Search for the cell housing the specified text and yield its (X, Y) center coordinate. 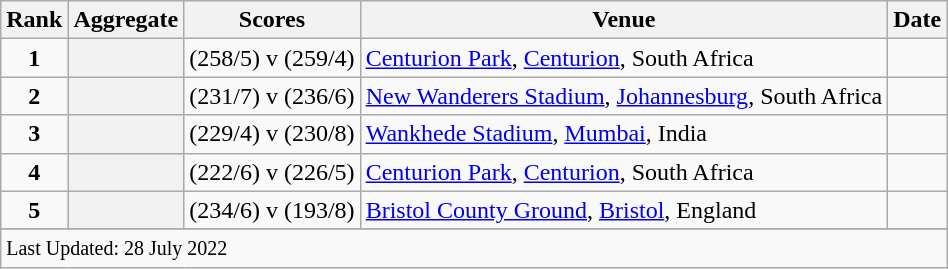
1 (34, 58)
4 (34, 172)
(231/7) v (236/6) (272, 96)
(258/5) v (259/4) (272, 58)
(234/6) v (193/8) (272, 210)
Venue (624, 20)
2 (34, 96)
Wankhede Stadium, Mumbai, India (624, 134)
Rank (34, 20)
Last Updated: 28 July 2022 (474, 248)
Date (918, 20)
New Wanderers Stadium, Johannesburg, South Africa (624, 96)
3 (34, 134)
5 (34, 210)
Bristol County Ground, Bristol, England (624, 210)
Aggregate (126, 20)
(229/4) v (230/8) (272, 134)
Scores (272, 20)
(222/6) v (226/5) (272, 172)
